Extract the (x, y) coordinate from the center of the cell holding the provided text.  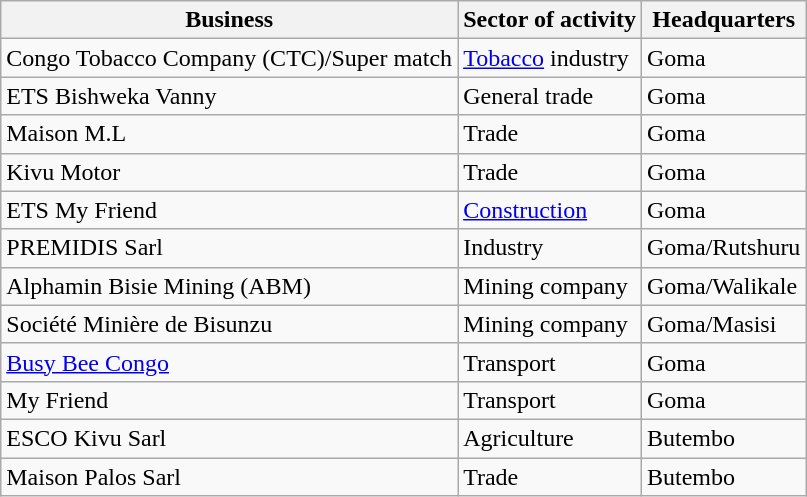
Goma/Rutshuru (724, 248)
Goma/Masisi (724, 324)
Maison Palos Sarl (230, 477)
ESCO Kivu Sarl (230, 438)
ETS My Friend (230, 210)
ETS Bishweka Vanny (230, 96)
Kivu Motor (230, 172)
Goma/Walikale (724, 286)
Sector of activity (550, 20)
Agriculture (550, 438)
General trade (550, 96)
Construction (550, 210)
Business (230, 20)
Société Minière de Bisunzu (230, 324)
Headquarters (724, 20)
Tobacco industry (550, 58)
Alphamin Bisie Mining (ABM) (230, 286)
PREMIDIS Sarl (230, 248)
Industry (550, 248)
Congo Tobacco Company (CTC)/Super match (230, 58)
My Friend (230, 400)
Busy Bee Congo (230, 362)
Maison M.L (230, 134)
